Return the [X, Y] coordinate for the center point of the cell that contains the specified text.  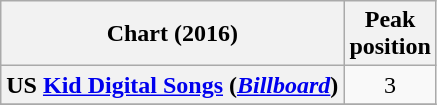
Peak position [390, 34]
US Kid Digital Songs (Billboard) [172, 85]
Chart (2016) [172, 34]
3 [390, 85]
